Find where the given text appears and provide that cell's center as (X, Y) coordinate. 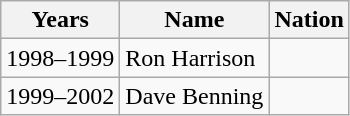
1999–2002 (60, 96)
1998–1999 (60, 58)
Nation (309, 20)
Dave Benning (194, 96)
Ron Harrison (194, 58)
Years (60, 20)
Name (194, 20)
